For the text-containing cell, return its midpoint in (X, Y) coordinate format. 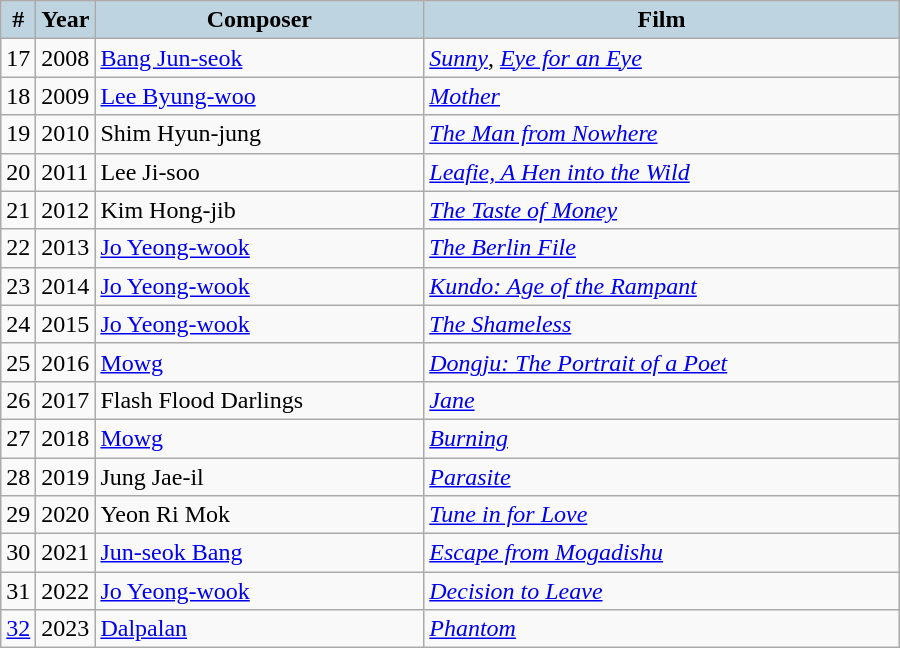
32 (18, 629)
2020 (66, 515)
23 (18, 286)
The Taste of Money (662, 210)
29 (18, 515)
2013 (66, 248)
21 (18, 210)
Bang Jun-seok (260, 58)
2008 (66, 58)
30 (18, 553)
Dongju: The Portrait of a Poet (662, 362)
25 (18, 362)
Flash Flood Darlings (260, 400)
The Man from Nowhere (662, 134)
28 (18, 477)
Kim Hong-jib (260, 210)
Year (66, 20)
2011 (66, 172)
Film (662, 20)
The Berlin File (662, 248)
Escape from Mogadishu (662, 553)
2023 (66, 629)
2012 (66, 210)
24 (18, 324)
Decision to Leave (662, 591)
17 (18, 58)
Phantom (662, 629)
20 (18, 172)
2009 (66, 96)
2019 (66, 477)
2016 (66, 362)
Burning (662, 438)
2022 (66, 591)
Lee Byung-woo (260, 96)
31 (18, 591)
19 (18, 134)
26 (18, 400)
2018 (66, 438)
Leafie, A Hen into the Wild (662, 172)
2015 (66, 324)
Dalpalan (260, 629)
18 (18, 96)
2021 (66, 553)
# (18, 20)
27 (18, 438)
Composer (260, 20)
Jung Jae-il (260, 477)
Jun-seok Bang (260, 553)
2017 (66, 400)
Mother (662, 96)
Sunny, Eye for an Eye (662, 58)
The Shameless (662, 324)
Lee Ji-soo (260, 172)
Parasite (662, 477)
Tune in for Love (662, 515)
Jane (662, 400)
2010 (66, 134)
2014 (66, 286)
Shim Hyun-jung (260, 134)
Yeon Ri Mok (260, 515)
Kundo: Age of the Rampant (662, 286)
22 (18, 248)
